Output the (x, y) coordinate of the center of the cell containing the given text.  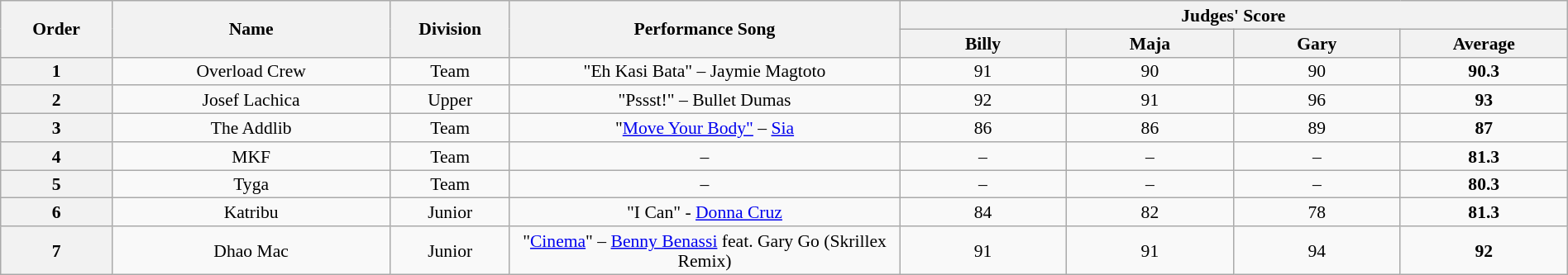
96 (1317, 100)
Judges' Score (1234, 15)
3 (56, 128)
Gary (1317, 43)
1 (56, 71)
7 (56, 250)
94 (1317, 250)
Overload Crew (251, 71)
Maja (1150, 43)
Josef Lachica (251, 100)
Average (1484, 43)
78 (1317, 212)
Katribu (251, 212)
90.3 (1484, 71)
"Move Your Body" – Sia (705, 128)
89 (1317, 128)
Performance Song (705, 29)
Dhao Mac (251, 250)
Name (251, 29)
93 (1484, 100)
"Cinema" – Benny Benassi feat. Gary Go (Skrillex Remix) (705, 250)
MKF (251, 156)
Division (450, 29)
6 (56, 212)
Billy (983, 43)
80.3 (1484, 184)
"Eh Kasi Bata" – Jaymie Magtoto (705, 71)
5 (56, 184)
87 (1484, 128)
Order (56, 29)
Upper (450, 100)
84 (983, 212)
4 (56, 156)
82 (1150, 212)
"Pssst!" – Bullet Dumas (705, 100)
The Addlib (251, 128)
2 (56, 100)
Tyga (251, 184)
"I Can" - Donna Cruz (705, 212)
